Find where the given text appears and provide that cell's center as [X, Y] coordinate. 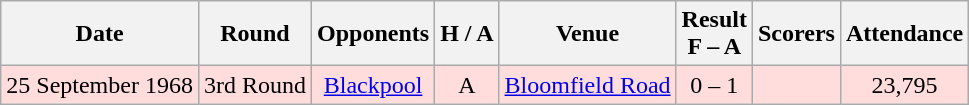
Bloomfield Road [588, 85]
Date [100, 34]
Scorers [796, 34]
Attendance [904, 34]
0 – 1 [714, 85]
H / A [467, 34]
25 September 1968 [100, 85]
3rd Round [254, 85]
23,795 [904, 85]
Blackpool [374, 85]
Round [254, 34]
Opponents [374, 34]
Venue [588, 34]
A [467, 85]
ResultF – A [714, 34]
